From the cell containing the given text, extract its center point as (X, Y) coordinate. 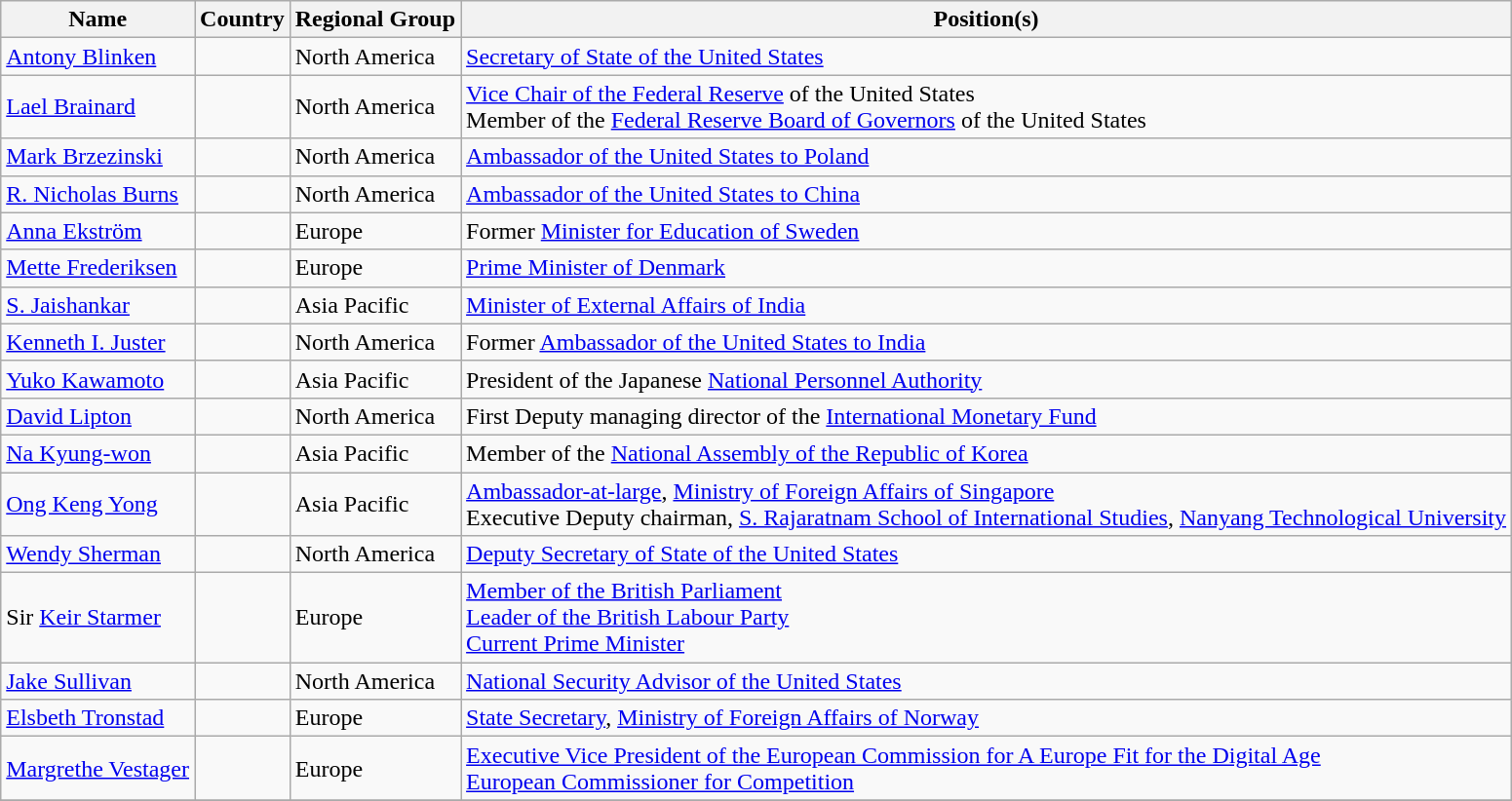
Lael Brainard (97, 107)
Ambassador of the United States to Poland (987, 157)
Elsbeth Tronstad (97, 718)
Wendy Sherman (97, 554)
State Secretary, Ministry of Foreign Affairs of Norway (987, 718)
Executive Vice President of the European Commission for A Europe Fit for the Digital AgeEuropean Commissioner for Competition (987, 768)
Ambassador of the United States to China (987, 194)
Antony Blinken (97, 57)
Deputy Secretary of State of the United States (987, 554)
National Security Advisor of the United States (987, 681)
Mark Brzezinski (97, 157)
Former Ambassador of the United States to India (987, 342)
Country (243, 19)
Regional Group (374, 19)
Margrethe Vestager (97, 768)
Yuko Kawamoto (97, 379)
Na Kyung-won (97, 453)
Member of the British ParliamentLeader of the British Labour PartyCurrent Prime Minister (987, 618)
Minister of External Affairs of India (987, 305)
Former Minister for Education of Sweden (987, 231)
Kenneth I. Juster (97, 342)
Position(s) (987, 19)
Anna Ekström (97, 231)
Member of the National Assembly of the Republic of Korea (987, 453)
Prime Minister of Denmark (987, 268)
Name (97, 19)
S. Jaishankar (97, 305)
David Lipton (97, 416)
Secretary of State of the United States (987, 57)
First Deputy managing director of the International Monetary Fund (987, 416)
Sir Keir Starmer (97, 618)
President of the Japanese National Personnel Authority (987, 379)
Ong Keng Yong (97, 503)
Vice Chair of the Federal Reserve of the United StatesMember of the Federal Reserve Board of Governors of the United States (987, 107)
R. Nicholas Burns (97, 194)
Mette Frederiksen (97, 268)
Jake Sullivan (97, 681)
